Extract the [x, y] coordinate from the center of the cell holding the provided text.  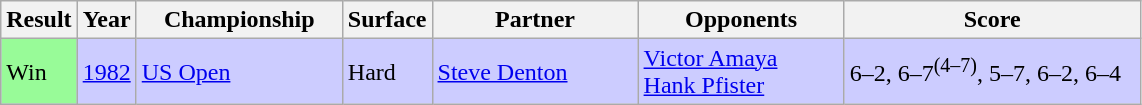
Partner [535, 20]
Result [39, 20]
Victor Amaya Hank Pfister [741, 72]
1982 [106, 72]
Score [992, 20]
US Open [239, 72]
Hard [387, 72]
6–2, 6–7(4–7), 5–7, 6–2, 6–4 [992, 72]
Championship [239, 20]
Surface [387, 20]
Year [106, 20]
Steve Denton [535, 72]
Opponents [741, 20]
Win [39, 72]
